For the text-containing cell, return its midpoint in [X, Y] coordinate format. 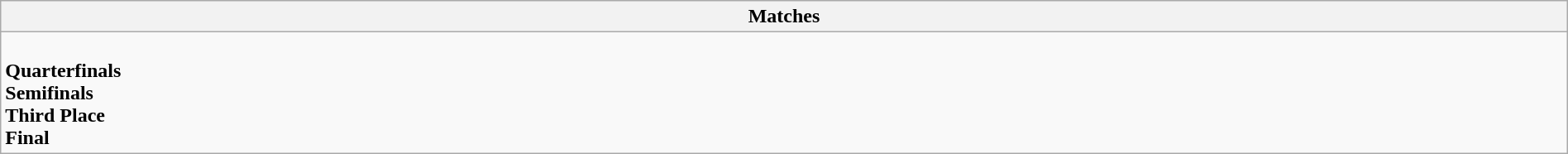
Quarterfinals Semifinals Third Place Final [784, 93]
Matches [784, 17]
